Return (x, y) of the center of cell containing provided text 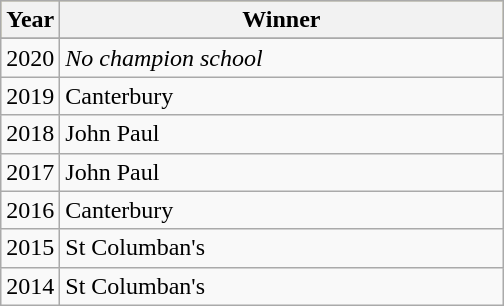
No champion school (282, 58)
2019 (30, 96)
2016 (30, 210)
Winner (282, 20)
2020 (30, 58)
2015 (30, 248)
2014 (30, 286)
2018 (30, 134)
Year (30, 20)
2017 (30, 172)
